Pinpoint the cell where the given text exists, returning its [X, Y] midpoint coordinate. 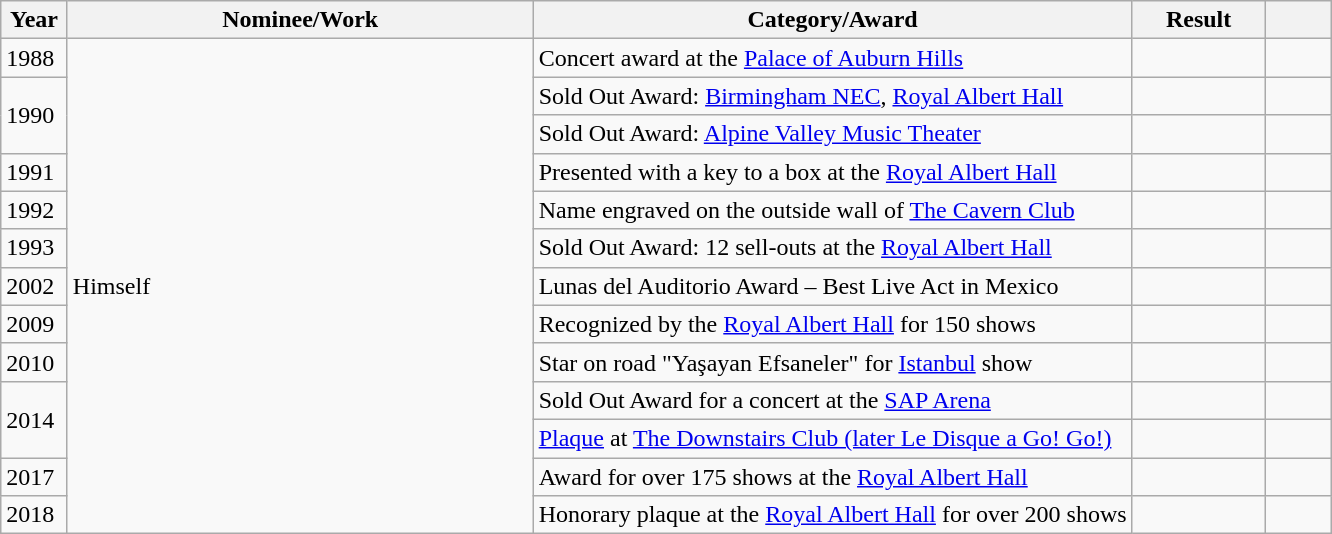
Award for over 175 shows at the Royal Albert Hall [832, 477]
Star on road "Yaşayan Efsaneler" for Istanbul show [832, 362]
Honorary plaque at the Royal Albert Hall for over 200 shows [832, 515]
2018 [34, 515]
Sold Out Award: Birmingham NEC, Royal Albert Hall [832, 96]
2017 [34, 477]
Result [1198, 20]
1988 [34, 58]
Year [34, 20]
Himself [300, 286]
2002 [34, 286]
Lunas del Auditorio Award – Best Live Act in Mexico [832, 286]
Sold Out Award: 12 sell-outs at the Royal Albert Hall [832, 248]
1990 [34, 115]
Name engraved on the outside wall of The Cavern Club [832, 210]
2014 [34, 419]
1991 [34, 172]
Sold Out Award: Alpine Valley Music Theater [832, 134]
Nominee/Work [300, 20]
Category/Award [832, 20]
Recognized by the Royal Albert Hall for 150 shows [832, 324]
2009 [34, 324]
Presented with a key to a box at the Royal Albert Hall [832, 172]
Plaque at The Downstairs Club (later Le Disque a Go! Go!) [832, 438]
Concert award at the Palace of Auburn Hills [832, 58]
1992 [34, 210]
1993 [34, 248]
2010 [34, 362]
Sold Out Award for a concert at the SAP Arena [832, 400]
